Detect which cell encompasses the target text, then output its (x, y) center coordinate. 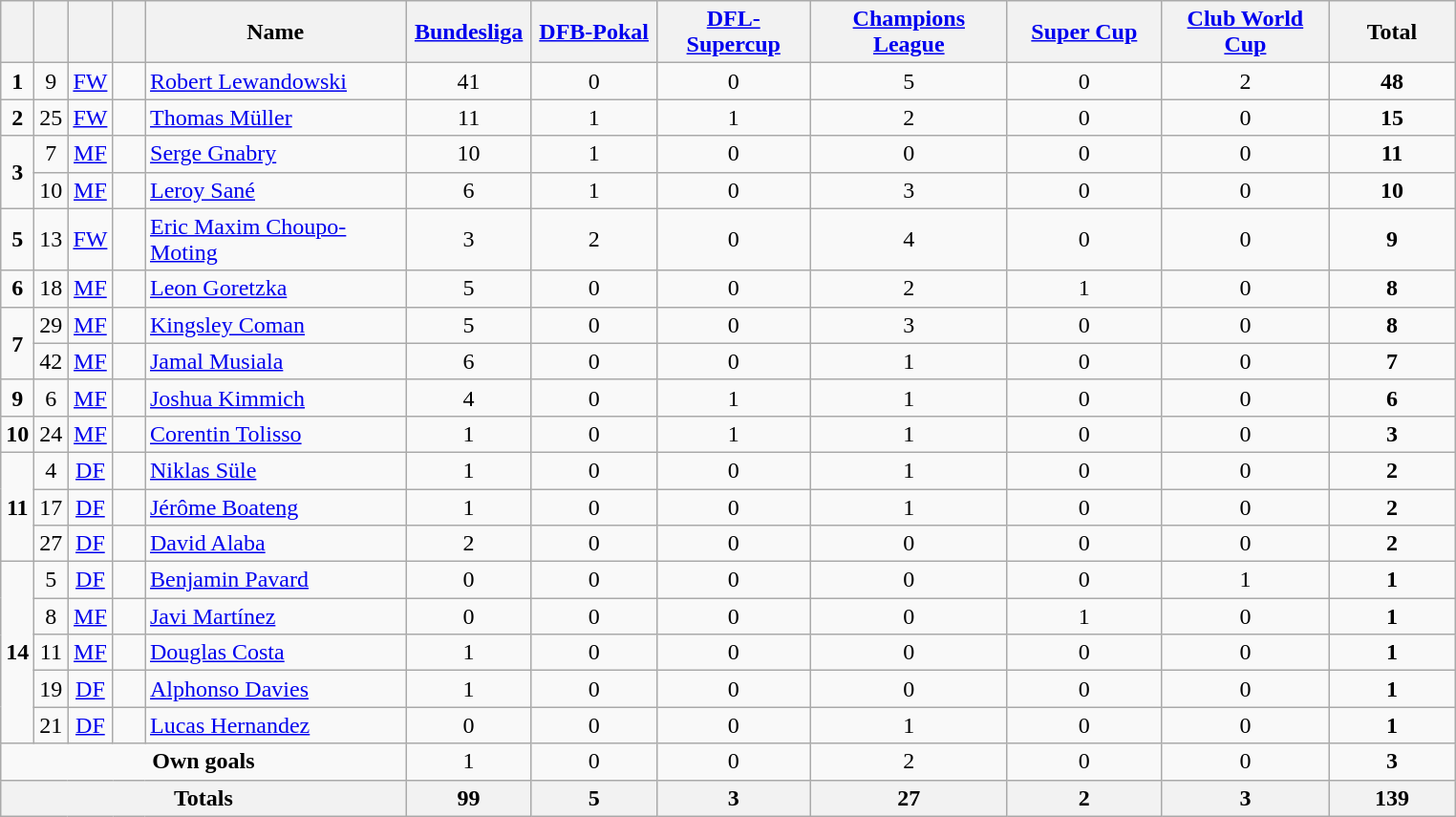
Super Cup (1083, 32)
Serge Gnabry (276, 154)
Jérôme Boateng (276, 507)
18 (52, 289)
17 (52, 507)
Leroy Sané (276, 190)
21 (52, 725)
Champions League (909, 32)
Joshua Kimmich (276, 398)
19 (52, 689)
13 (52, 239)
Alphonso Davies (276, 689)
Name (276, 32)
Niklas Süle (276, 470)
29 (52, 325)
Javi Martínez (276, 616)
Thomas Müller (276, 118)
DFB-Pokal (594, 32)
25 (52, 118)
Jamal Musiala (276, 361)
Bundesliga (468, 32)
24 (52, 434)
Eric Maxim Choupo-Moting (276, 239)
Totals (203, 798)
42 (52, 361)
139 (1391, 798)
Own goals (203, 762)
Leon Goretzka (276, 289)
DFL-Supercup (734, 32)
14 (17, 653)
Lucas Hernandez (276, 725)
48 (1391, 81)
Club World Cup (1245, 32)
Kingsley Coman (276, 325)
Corentin Tolisso (276, 434)
Total (1391, 32)
15 (1391, 118)
99 (468, 798)
David Alaba (276, 544)
41 (468, 81)
Douglas Costa (276, 653)
Benjamin Pavard (276, 580)
Robert Lewandowski (276, 81)
